Identify which cell holds the provided text, then report its [X, Y] central coordinate. 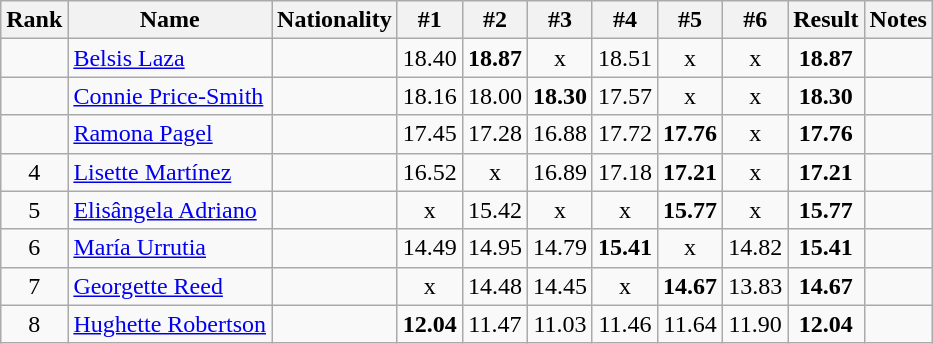
17.45 [430, 134]
#1 [430, 20]
#4 [624, 20]
18.51 [624, 58]
Hughette Robertson [170, 324]
Lisette Martínez [170, 172]
16.52 [430, 172]
#6 [756, 20]
11.46 [624, 324]
Ramona Pagel [170, 134]
Rank [34, 20]
5 [34, 210]
Name [170, 20]
14.82 [756, 248]
#5 [690, 20]
14.79 [560, 248]
17.28 [494, 134]
14.48 [494, 286]
11.03 [560, 324]
11.47 [494, 324]
15.42 [494, 210]
13.83 [756, 286]
11.64 [690, 324]
Nationality [335, 20]
17.57 [624, 96]
18.00 [494, 96]
Notes [898, 20]
6 [34, 248]
#3 [560, 20]
Elisângela Adriano [170, 210]
Connie Price-Smith [170, 96]
16.89 [560, 172]
14.45 [560, 286]
María Urrutia [170, 248]
Belsis Laza [170, 58]
7 [34, 286]
14.95 [494, 248]
17.72 [624, 134]
8 [34, 324]
18.40 [430, 58]
14.49 [430, 248]
16.88 [560, 134]
11.90 [756, 324]
4 [34, 172]
Georgette Reed [170, 286]
Result [826, 20]
#2 [494, 20]
18.16 [430, 96]
17.18 [624, 172]
